Capture the cell that displays the provided text and extract its [X, Y] central coordinate. 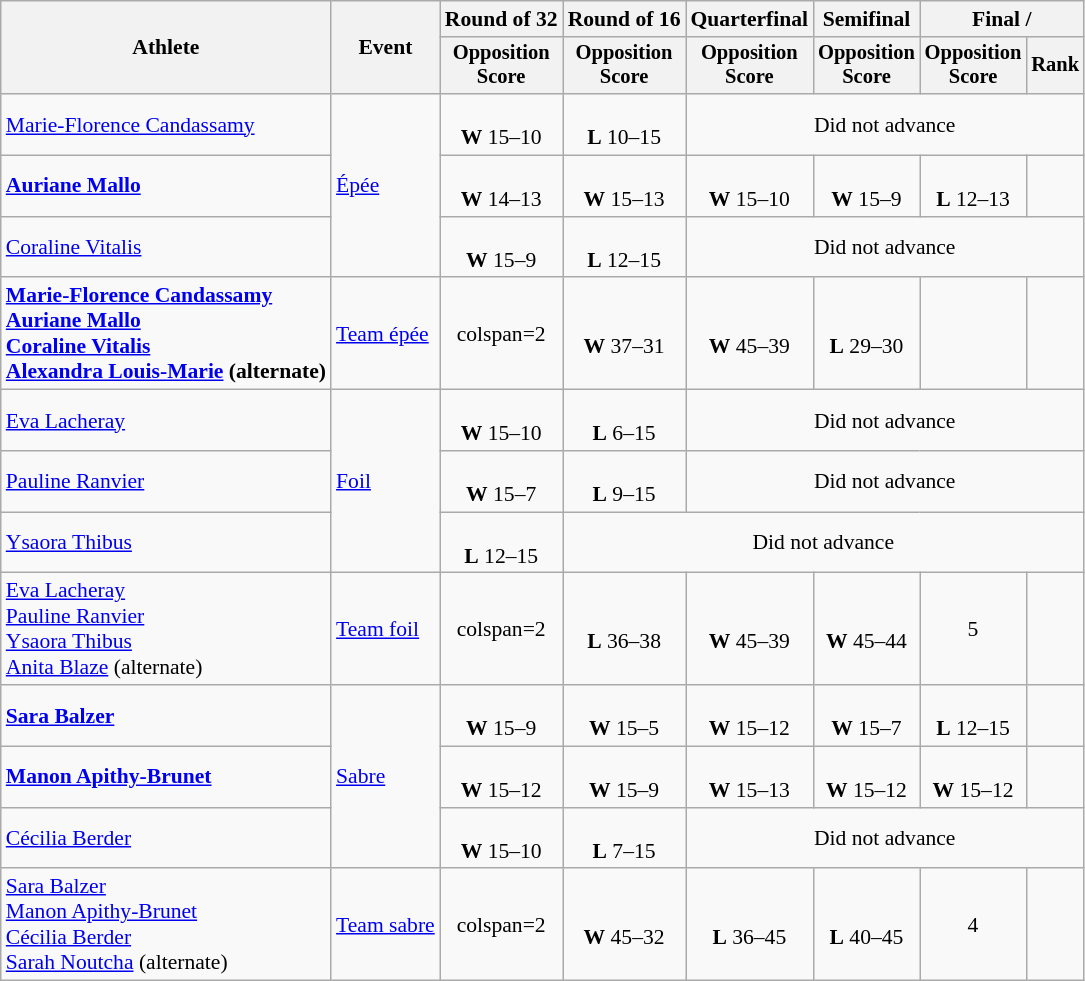
L 9–15 [624, 482]
Quarterfinal [750, 19]
Rank [1055, 66]
Sara BalzerManon Apithy-BrunetCécilia BerderSarah Noutcha (alternate) [166, 925]
Event [386, 48]
L 40–45 [866, 925]
Semifinal [866, 19]
L 12–13 [974, 186]
L 10–15 [624, 124]
Team sabre [386, 925]
W 15–5 [624, 716]
Manon Apithy-Brunet [166, 778]
L 7–15 [624, 838]
Eva LacherayPauline RanvierYsaora ThibusAnita Blaze (alternate) [166, 629]
Team foil [386, 629]
L 36–45 [750, 925]
5 [974, 629]
L 36–38 [624, 629]
Athlete [166, 48]
Marie-Florence CandassamyAuriane MalloCoraline VitalisAlexandra Louis-Marie (alternate) [166, 334]
W 37–31 [624, 334]
Épée [386, 186]
L 29–30 [866, 334]
W 45–44 [866, 629]
Sabre [386, 776]
Final / [1002, 19]
Round of 16 [624, 19]
Foil [386, 482]
Marie-Florence Candassamy [166, 124]
Round of 32 [502, 19]
Sara Balzer [166, 716]
Cécilia Berder [166, 838]
Coraline Vitalis [166, 248]
W 45–32 [624, 925]
L 6–15 [624, 420]
Ysaora Thibus [166, 542]
4 [974, 925]
Team épée [386, 334]
Auriane Mallo [166, 186]
Pauline Ranvier [166, 482]
W 14–13 [502, 186]
Eva Lacheray [166, 420]
